For the text-containing cell, return its midpoint in (x, y) coordinate format. 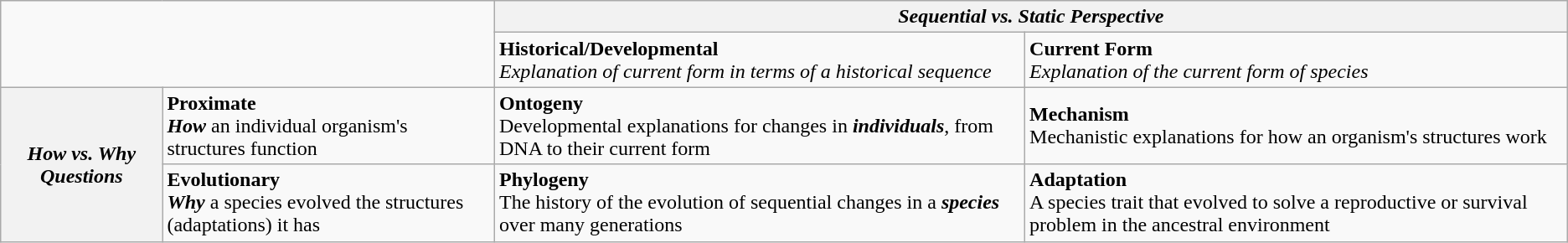
MechanismMechanistic explanations for how an organism's structures work (1297, 126)
How vs. Why Questions (82, 164)
EvolutionaryWhy a species evolved the structures (adaptations) it has (328, 203)
OntogenyDevelopmental explanations for changes in individuals, from DNA to their current form (759, 126)
Sequential vs. Static Perspective (1030, 17)
PhylogenyThe history of the evolution of sequential changes in a species over many generations (759, 203)
ProximateHow an individual organism's structures function (328, 126)
Historical/DevelopmentalExplanation of current form in terms of a historical sequence (759, 60)
AdaptationA species trait that evolved to solve a reproductive or survival problem in the ancestral environment (1297, 203)
Current FormExplanation of the current form of species (1297, 60)
